Capture the cell that displays the provided text and extract its [X, Y] central coordinate. 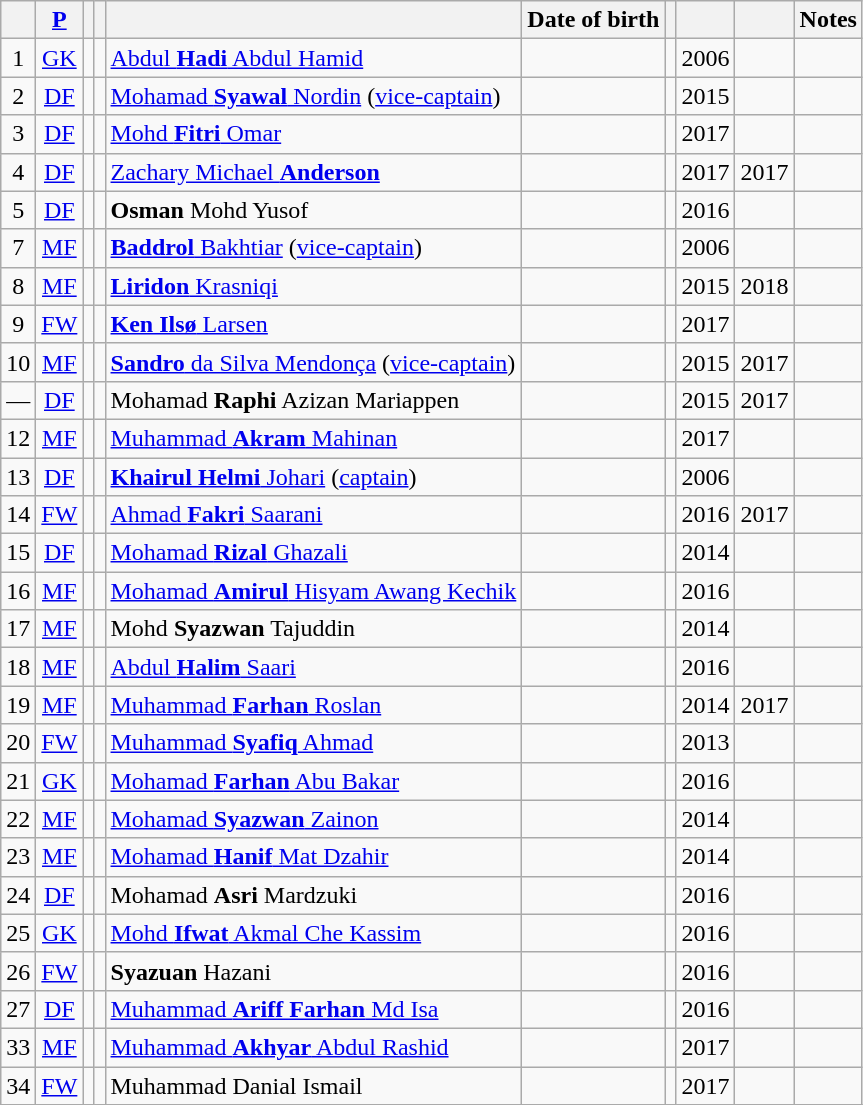
Mohamad Farhan Abu Bakar [314, 781]
9 [18, 324]
Mohamad Hanif Mat Dzahir [314, 857]
1 [18, 58]
P [60, 20]
33 [18, 1047]
10 [18, 362]
17 [18, 629]
Mohamad Amirul Hisyam Awang Kechik [314, 591]
5 [18, 210]
Muhammad Syafiq Ahmad [314, 743]
34 [18, 1085]
2 [18, 96]
Baddrol Bakhtiar (vice-captain) [314, 248]
— [18, 400]
Khairul Helmi Johari (captain) [314, 477]
Mohamad Syawal Nordin (vice-captain) [314, 96]
4 [18, 172]
Zachary Michael Anderson [314, 172]
7 [18, 248]
2013 [706, 743]
25 [18, 933]
Mohamad Raphi Azizan Mariappen [314, 400]
Mohamad Asri Mardzuki [314, 895]
12 [18, 438]
13 [18, 477]
2018 [764, 286]
Muhammad Ariff Farhan Md Isa [314, 1009]
Ahmad Fakri Saarani [314, 515]
21 [18, 781]
8 [18, 286]
Mohd Ifwat Akmal Che Kassim [314, 933]
Sandro da Silva Mendonça (vice-captain) [314, 362]
Mohd Fitri Omar [314, 134]
Mohamad Rizal Ghazali [314, 553]
19 [18, 705]
Mohd Syazwan Tajuddin [314, 629]
23 [18, 857]
Notes [828, 20]
18 [18, 667]
14 [18, 515]
Mohamad Syazwan Zainon [314, 819]
Muhammad Akram Mahinan [314, 438]
15 [18, 553]
Abdul Hadi Abdul Hamid [314, 58]
22 [18, 819]
20 [18, 743]
Date of birth [594, 20]
3 [18, 134]
Abdul Halim Saari [314, 667]
Ken Ilsø Larsen [314, 324]
26 [18, 971]
Muhammad Akhyar Abdul Rashid [314, 1047]
27 [18, 1009]
Osman Mohd Yusof [314, 210]
Muhammad Farhan Roslan [314, 705]
Muhammad Danial Ismail [314, 1085]
Syazuan Hazani [314, 971]
24 [18, 895]
16 [18, 591]
Liridon Krasniqi [314, 286]
